Identify which cell holds the provided text, then report its [x, y] central coordinate. 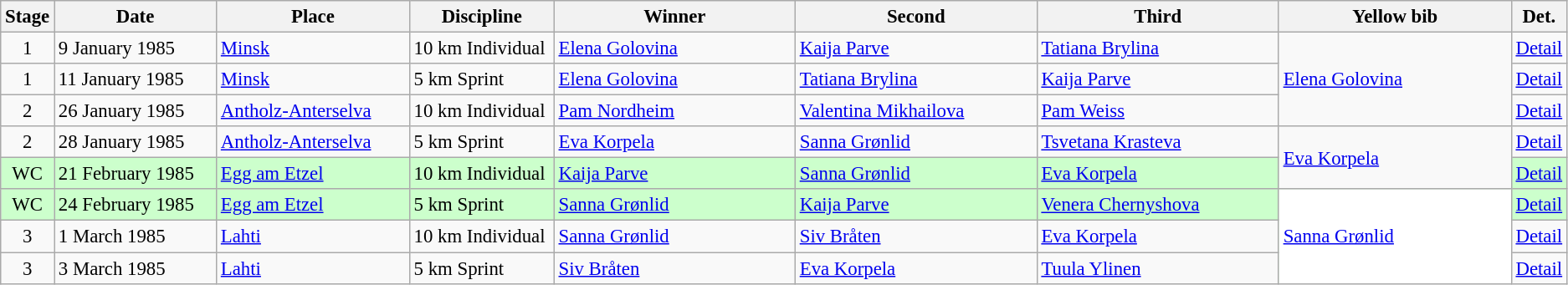
Yellow bib [1395, 17]
3 March 1985 [135, 268]
24 February 1985 [135, 205]
1 March 1985 [135, 237]
26 January 1985 [135, 111]
Third [1158, 17]
Date [135, 17]
28 January 1985 [135, 142]
Discipline [482, 17]
Pam Weiss [1158, 111]
Place [313, 17]
Pam Nordheim [674, 111]
Tuula Ylinen [1158, 268]
9 January 1985 [135, 48]
Valentina Mikhailova [915, 111]
Stage [28, 17]
Det. [1539, 17]
21 February 1985 [135, 174]
11 January 1985 [135, 79]
Tsvetana Krasteva [1158, 142]
Winner [674, 17]
Venera Chernyshova [1158, 205]
Second [915, 17]
